Search for the cell housing the specified text and yield its [x, y] center coordinate. 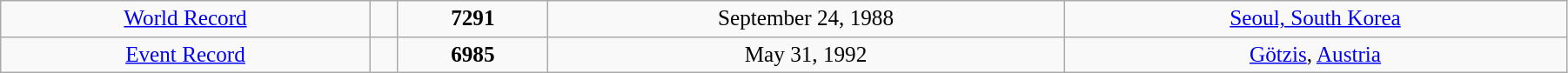
World Record [185, 19]
Götzis, Austria [1316, 55]
Seoul, South Korea [1316, 19]
September 24, 1988 [806, 19]
6985 [472, 55]
7291 [472, 19]
May 31, 1992 [806, 55]
Event Record [185, 55]
